From the cell containing the given text, extract its center point as [X, Y] coordinate. 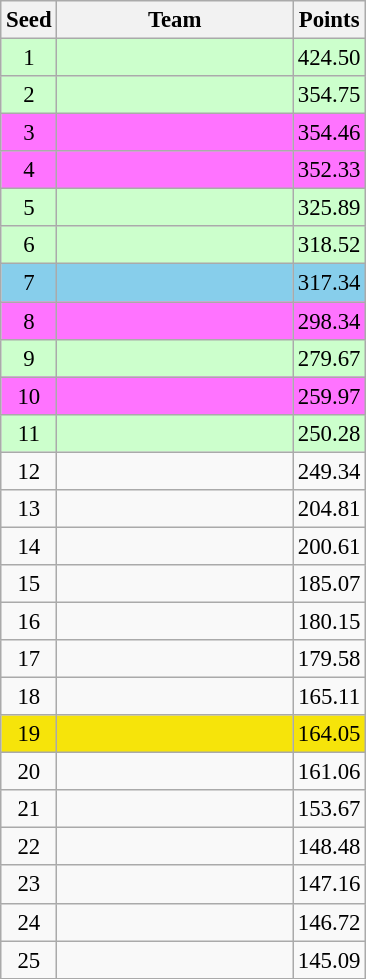
Team [175, 20]
1 [29, 58]
161.06 [328, 772]
25 [29, 960]
20 [29, 772]
16 [29, 621]
7 [29, 283]
145.09 [328, 960]
424.50 [328, 58]
18 [29, 697]
23 [29, 885]
325.89 [328, 208]
14 [29, 546]
11 [29, 433]
153.67 [328, 809]
22 [29, 847]
200.61 [328, 546]
185.07 [328, 584]
6 [29, 245]
249.34 [328, 471]
354.46 [328, 133]
354.75 [328, 95]
148.48 [328, 847]
4 [29, 170]
164.05 [328, 734]
5 [29, 208]
147.16 [328, 885]
13 [29, 509]
352.33 [328, 170]
10 [29, 396]
259.97 [328, 396]
3 [29, 133]
21 [29, 809]
318.52 [328, 245]
146.72 [328, 922]
19 [29, 734]
9 [29, 358]
15 [29, 584]
204.81 [328, 509]
250.28 [328, 433]
24 [29, 922]
165.11 [328, 697]
279.67 [328, 358]
Seed [29, 20]
2 [29, 95]
17 [29, 659]
298.34 [328, 321]
180.15 [328, 621]
317.34 [328, 283]
8 [29, 321]
12 [29, 471]
179.58 [328, 659]
Points [328, 20]
